Search for the cell housing the specified text and yield its (X, Y) center coordinate. 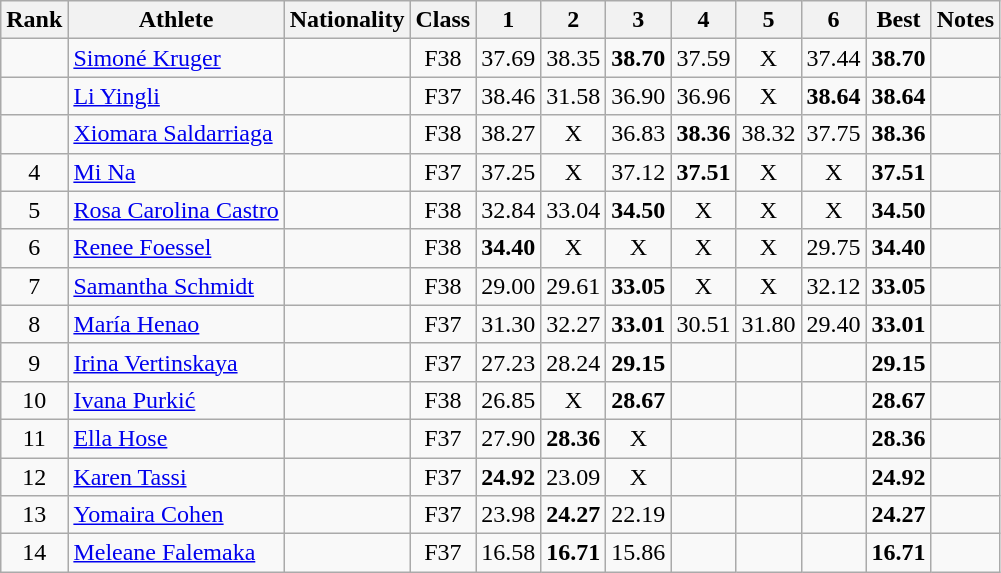
22.19 (638, 515)
8 (34, 324)
11 (34, 438)
38.35 (574, 58)
31.30 (508, 324)
10 (34, 400)
38.32 (768, 134)
28.24 (574, 362)
1 (508, 20)
13 (34, 515)
38.27 (508, 134)
7 (34, 286)
12 (34, 477)
Ella Hose (176, 438)
36.83 (638, 134)
29.75 (834, 248)
Renee Foessel (176, 248)
37.69 (508, 58)
36.96 (704, 96)
14 (34, 553)
Samantha Schmidt (176, 286)
Simoné Kruger (176, 58)
29.40 (834, 324)
Athlete (176, 20)
2 (574, 20)
37.75 (834, 134)
32.84 (508, 210)
31.58 (574, 96)
33.04 (574, 210)
29.61 (574, 286)
Nationality (347, 20)
15.86 (638, 553)
Xiomara Saldarriaga (176, 134)
Best (898, 20)
37.25 (508, 172)
Karen Tassi (176, 477)
30.51 (704, 324)
Ivana Purkić (176, 400)
23.98 (508, 515)
37.59 (704, 58)
26.85 (508, 400)
Irina Vertinskaya (176, 362)
Rank (34, 20)
38.46 (508, 96)
Meleane Falemaka (176, 553)
36.90 (638, 96)
37.44 (834, 58)
23.09 (574, 477)
María Henao (176, 324)
Notes (965, 20)
Li Yingli (176, 96)
37.12 (638, 172)
31.80 (768, 324)
27.23 (508, 362)
Class (443, 20)
32.27 (574, 324)
3 (638, 20)
27.90 (508, 438)
29.00 (508, 286)
32.12 (834, 286)
16.58 (508, 553)
Rosa Carolina Castro (176, 210)
9 (34, 362)
Mi Na (176, 172)
Yomaira Cohen (176, 515)
